Find where the given text appears and provide that cell's center as [x, y] coordinate. 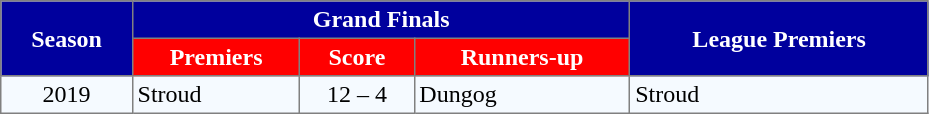
League Premiers [779, 38]
Premiers [216, 57]
Runners-up [522, 57]
Score [357, 57]
Dungog [522, 95]
2019 [67, 95]
Season [67, 38]
12 – 4 [357, 95]
Grand Finals [381, 20]
